Return (x, y) of the center of cell containing provided text 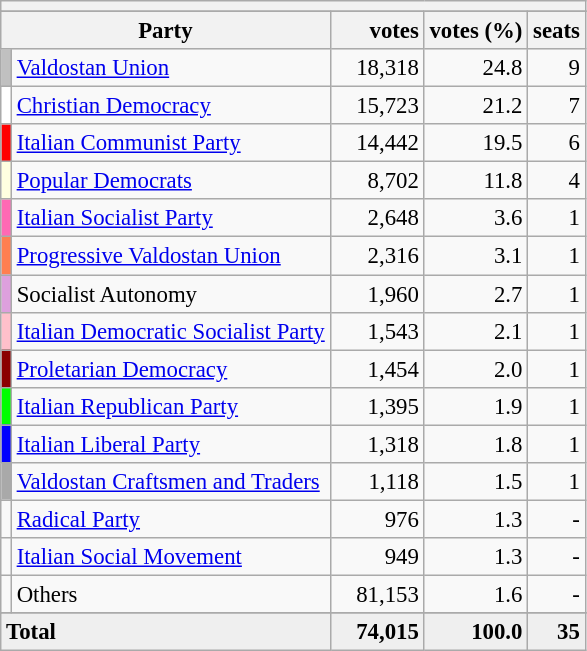
Italian Democratic Socialist Party (170, 331)
3.1 (476, 256)
15,723 (377, 106)
votes (377, 31)
Italian Communist Party (170, 143)
Valdostan Craftsmen and Traders (170, 482)
19.5 (476, 143)
Progressive Valdostan Union (170, 256)
14,442 (377, 143)
Italian Socialist Party (170, 219)
Socialist Autonomy (170, 294)
1,395 (377, 406)
1,318 (377, 444)
Others (170, 594)
1,960 (377, 294)
2,316 (377, 256)
2.0 (476, 369)
Italian Liberal Party (170, 444)
1.9 (476, 406)
2,648 (377, 219)
Party (166, 31)
2.1 (476, 331)
Proletarian Democracy (170, 369)
Christian Democracy (170, 106)
3.6 (476, 219)
18,318 (377, 68)
votes (%) (476, 31)
24.8 (476, 68)
1.8 (476, 444)
976 (377, 519)
74,015 (377, 632)
Popular Democrats (170, 181)
Italian Republican Party (170, 406)
1,118 (377, 482)
7 (556, 106)
Radical Party (170, 519)
35 (556, 632)
2.7 (476, 294)
21.2 (476, 106)
4 (556, 181)
Italian Social Movement (170, 557)
81,153 (377, 594)
1,454 (377, 369)
6 (556, 143)
100.0 (476, 632)
949 (377, 557)
9 (556, 68)
8,702 (377, 181)
Valdostan Union (170, 68)
1.6 (476, 594)
Total (166, 632)
11.8 (476, 181)
1.5 (476, 482)
1,543 (377, 331)
seats (556, 31)
